From the cell containing the given text, extract its center point as (x, y) coordinate. 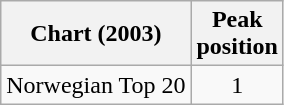
Peakposition (237, 34)
Norwegian Top 20 (96, 85)
1 (237, 85)
Chart (2003) (96, 34)
